Locate the cell with the specified text and output its (X, Y) center coordinate. 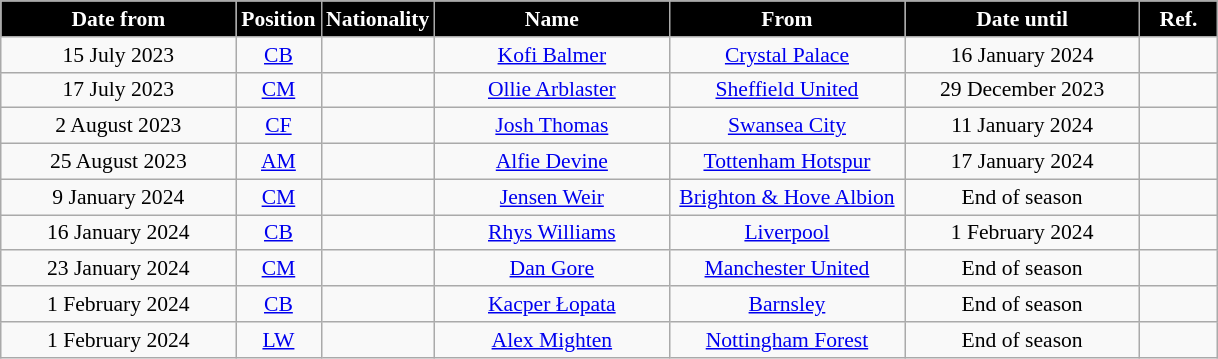
17 January 2024 (1022, 162)
Alfie Devine (552, 162)
Sheffield United (786, 90)
Alex Mighten (552, 340)
Rhys Williams (552, 233)
Kofi Balmer (552, 55)
Crystal Palace (786, 55)
15 July 2023 (118, 55)
Josh Thomas (552, 126)
Ref. (1179, 19)
Date from (118, 19)
Ollie Arblaster (552, 90)
Name (552, 19)
17 July 2023 (118, 90)
AM (278, 162)
Barnsley (786, 304)
Kacper Łopata (552, 304)
Nationality (378, 19)
25 August 2023 (118, 162)
23 January 2024 (118, 269)
Nottingham Forest (786, 340)
11 January 2024 (1022, 126)
Manchester United (786, 269)
9 January 2024 (118, 197)
Brighton & Hove Albion (786, 197)
Swansea City (786, 126)
Position (278, 19)
Dan Gore (552, 269)
LW (278, 340)
Tottenham Hotspur (786, 162)
CF (278, 126)
29 December 2023 (1022, 90)
From (786, 19)
Jensen Weir (552, 197)
Date until (1022, 19)
2 August 2023 (118, 126)
Liverpool (786, 233)
